Capture the cell that displays the provided text and extract its [X, Y] central coordinate. 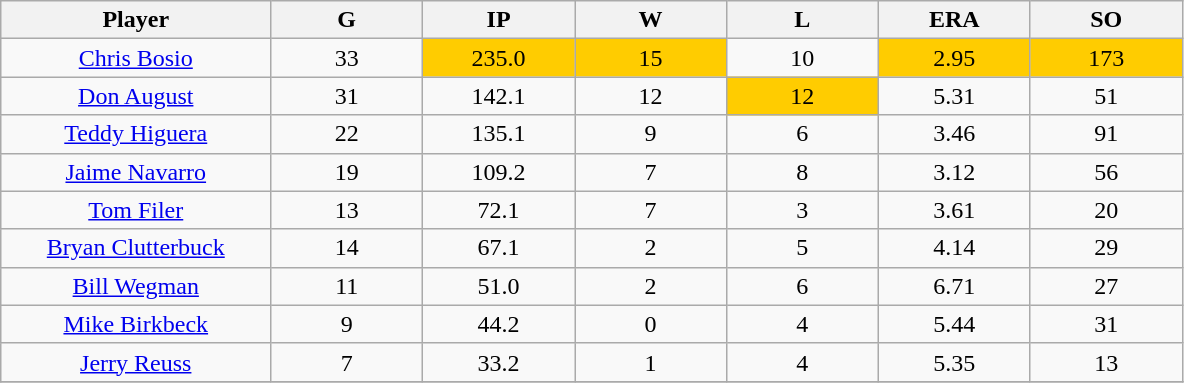
5.35 [954, 362]
11 [347, 286]
67.1 [499, 248]
5.44 [954, 324]
4.14 [954, 248]
IP [499, 20]
14 [347, 248]
5 [802, 248]
19 [347, 172]
15 [651, 58]
ERA [954, 20]
0 [651, 324]
51.0 [499, 286]
3.12 [954, 172]
235.0 [499, 58]
22 [347, 134]
Don August [136, 96]
44.2 [499, 324]
Jerry Reuss [136, 362]
W [651, 20]
29 [1106, 248]
3.61 [954, 210]
G [347, 20]
8 [802, 172]
33 [347, 58]
1 [651, 362]
91 [1106, 134]
Player [136, 20]
3 [802, 210]
173 [1106, 58]
72.1 [499, 210]
3.46 [954, 134]
Chris Bosio [136, 58]
2.95 [954, 58]
Bill Wegman [136, 286]
Jaime Navarro [136, 172]
20 [1106, 210]
Mike Birkbeck [136, 324]
33.2 [499, 362]
Bryan Clutterbuck [136, 248]
6.71 [954, 286]
Teddy Higuera [136, 134]
27 [1106, 286]
135.1 [499, 134]
10 [802, 58]
56 [1106, 172]
L [802, 20]
109.2 [499, 172]
5.31 [954, 96]
51 [1106, 96]
Tom Filer [136, 210]
SO [1106, 20]
142.1 [499, 96]
